Capture the cell that displays the provided text and extract its (X, Y) central coordinate. 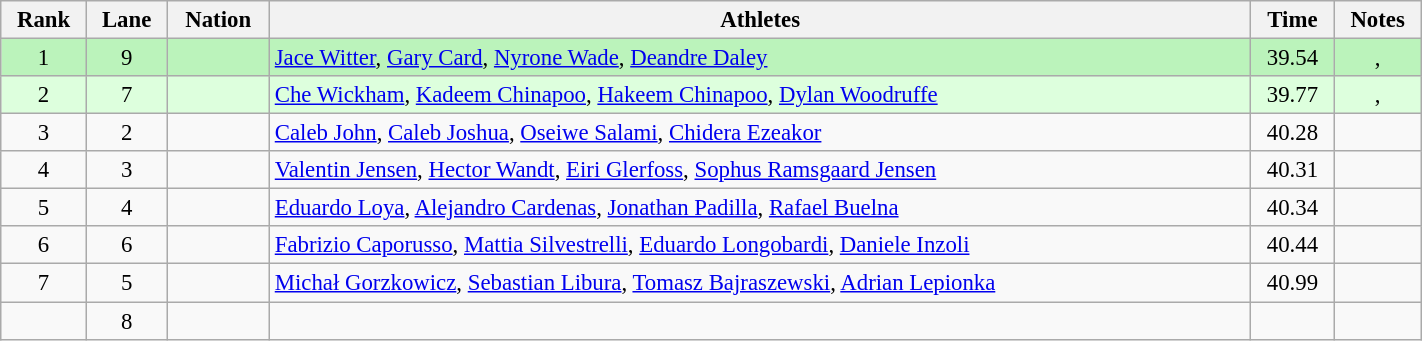
Michał Gorzkowicz, Sebastian Libura, Tomasz Bajraszewski, Adrian Lepionka (760, 283)
Athletes (760, 20)
1 (44, 58)
40.31 (1292, 170)
Fabrizio Caporusso, Mattia Silvestrelli, Eduardo Longobardi, Daniele Inzoli (760, 245)
40.34 (1292, 208)
Notes (1378, 20)
Caleb John, Caleb Joshua, Oseiwe Salami, Chidera Ezeakor (760, 133)
Nation (218, 20)
Che Wickham, Kadeem Chinapoo, Hakeem Chinapoo, Dylan Woodruffe (760, 95)
40.44 (1292, 245)
Time (1292, 20)
40.99 (1292, 283)
39.77 (1292, 95)
9 (126, 58)
Rank (44, 20)
8 (126, 321)
Valentin Jensen, Hector Wandt, Eiri Glerfoss, Sophus Ramsgaard Jensen (760, 170)
39.54 (1292, 58)
40.28 (1292, 133)
Eduardo Loya, Alejandro Cardenas, Jonathan Padilla, Rafael Buelna (760, 208)
Lane (126, 20)
Jace Witter, Gary Card, Nyrone Wade, Deandre Daley (760, 58)
